Return (X, Y) of the center of cell containing provided text 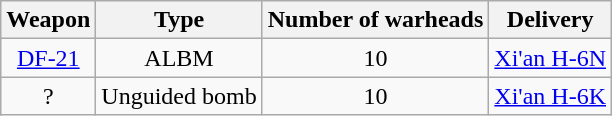
Xi'an H-6N (550, 58)
Xi'an H-6K (550, 96)
Delivery (550, 20)
ALBM (179, 58)
DF-21 (48, 58)
Type (179, 20)
Weapon (48, 20)
Unguided bomb (179, 96)
Number of warheads (376, 20)
? (48, 96)
